From the cell containing the given text, extract its center point as (x, y) coordinate. 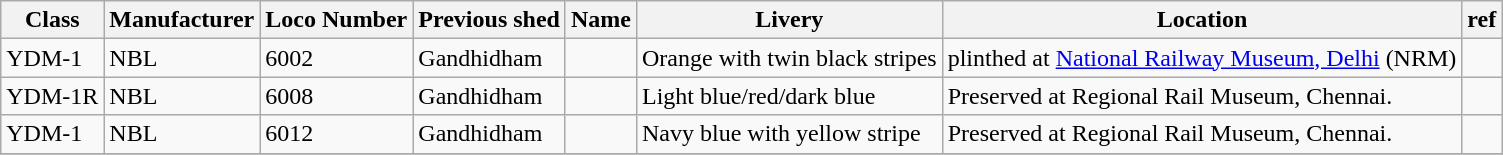
ref (1482, 20)
YDM-1R (52, 96)
Loco Number (336, 20)
6012 (336, 134)
Previous shed (490, 20)
Manufacturer (182, 20)
Class (52, 20)
6002 (336, 58)
Orange with twin black stripes (789, 58)
plinthed at National Railway Museum, Delhi (NRM) (1202, 58)
Name (600, 20)
Livery (789, 20)
Location (1202, 20)
Navy blue with yellow stripe (789, 134)
Light blue/red/dark blue (789, 96)
6008 (336, 96)
